Find where the given text appears and provide that cell's center as [x, y] coordinate. 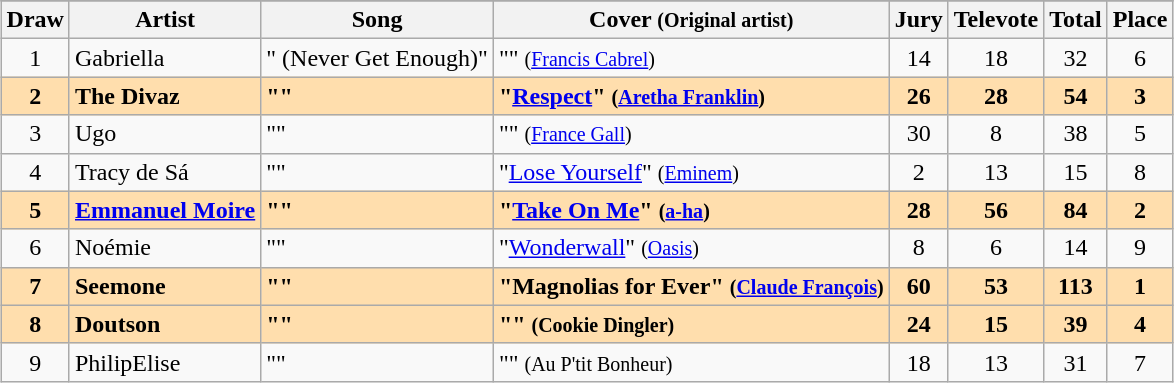
Seemone [164, 286]
Gabriella [164, 58]
54 [1076, 96]
32 [1076, 58]
53 [996, 286]
Tracy de Sá [164, 172]
26 [918, 96]
"Magnolias for Ever" (Claude François) [691, 286]
24 [918, 324]
Jury [918, 20]
Place [1140, 20]
"Lose Yourself" (Eminem) [691, 172]
Televote [996, 20]
Artist [164, 20]
" (Never Get Enough)" [378, 58]
The Divaz [164, 96]
Song [378, 20]
"" (France Gall) [691, 134]
Emmanuel Moire [164, 210]
Doutson [164, 324]
"" (Cookie Dingler) [691, 324]
"" (Francis Cabrel) [691, 58]
PhilipElise [164, 362]
Noémie [164, 248]
"Respect" (Aretha Franklin) [691, 96]
Draw [35, 20]
Total [1076, 20]
Ugo [164, 134]
60 [918, 286]
39 [1076, 324]
Cover (Original artist) [691, 20]
113 [1076, 286]
38 [1076, 134]
"Take On Me" (a-ha) [691, 210]
31 [1076, 362]
56 [996, 210]
84 [1076, 210]
30 [918, 134]
"Wonderwall" (Oasis) [691, 248]
"" (Au P'tit Bonheur) [691, 362]
